Identify which cell holds the provided text, then report its [x, y] central coordinate. 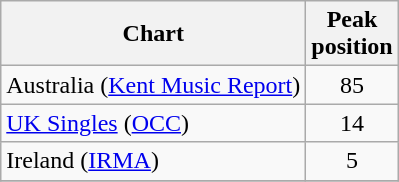
Chart [154, 34]
UK Singles (OCC) [154, 123]
85 [352, 85]
Ireland (IRMA) [154, 161]
Peakposition [352, 34]
Australia (Kent Music Report) [154, 85]
14 [352, 123]
5 [352, 161]
